Locate the cell with the specified text and output its (x, y) center coordinate. 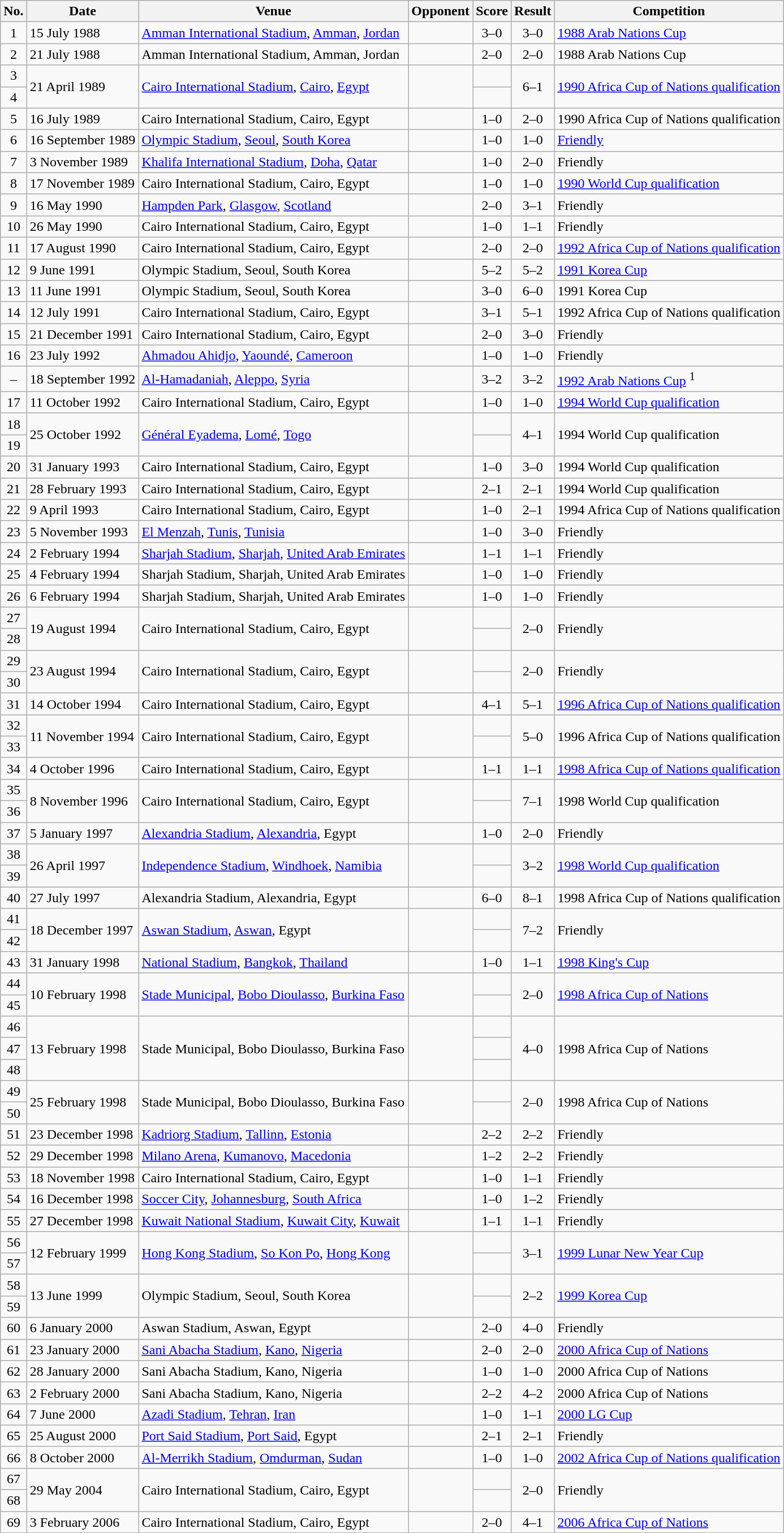
55 (14, 1221)
23 July 1992 (83, 356)
26 May 1990 (83, 226)
Khalifa International Stadium, Doha, Qatar (274, 162)
31 January 1998 (83, 962)
16 (14, 356)
18 November 1998 (83, 1178)
6 (14, 140)
8–1 (533, 898)
44 (14, 984)
12 (14, 270)
45 (14, 1005)
19 August 1994 (83, 628)
Milano Arena, Kumanovo, Macedonia (274, 1156)
5–0 (533, 736)
Independence Stadium, Windhoek, Namibia (274, 865)
Azadi Stadium, Tehran, Iran (274, 1414)
22 (14, 510)
21 April 1989 (83, 87)
17 November 1989 (83, 183)
65 (14, 1436)
25 August 2000 (83, 1436)
2 (14, 54)
Competition (669, 11)
51 (14, 1134)
1994 Africa Cup of Nations qualification (669, 510)
1990 World Cup qualification (669, 183)
28 February 1993 (83, 489)
36 (14, 812)
16 December 1998 (83, 1199)
21 (14, 489)
16 July 1989 (83, 119)
6 January 2000 (83, 1328)
61 (14, 1350)
20 (14, 467)
National Stadium, Bangkok, Thailand (274, 962)
2 February 1994 (83, 553)
29 December 1998 (83, 1156)
15 (14, 334)
18 (14, 424)
9 (14, 205)
Soccer City, Johannesburg, South Africa (274, 1199)
10 February 1998 (83, 994)
49 (14, 1091)
1999 Korea Cup (669, 1296)
Kuwait National Stadium, Kuwait City, Kuwait (274, 1221)
4 (14, 97)
4–2 (533, 1393)
2000 LG Cup (669, 1414)
Ahmadou Ahidjo, Yaoundé, Cameroon (274, 356)
41 (14, 919)
5 January 1997 (83, 833)
35 (14, 790)
23 August 1994 (83, 671)
68 (14, 1501)
27 July 1997 (83, 898)
16 May 1990 (83, 205)
60 (14, 1328)
Hong Kong Stadium, So Kon Po, Hong Kong (274, 1253)
Al-Hamadaniah, Aleppo, Syria (274, 379)
8 (14, 183)
16 September 1989 (83, 140)
29 (14, 661)
8 October 2000 (83, 1457)
56 (14, 1242)
11 November 1994 (83, 736)
9 June 1991 (83, 270)
32 (14, 725)
13 June 1999 (83, 1296)
42 (14, 941)
11 (14, 248)
25 February 1998 (83, 1102)
25 October 1992 (83, 434)
34 (14, 768)
57 (14, 1264)
– (14, 379)
13 (14, 291)
1 (14, 33)
4 October 1996 (83, 768)
19 (14, 445)
Port Said Stadium, Port Said, Egypt (274, 1436)
53 (14, 1178)
43 (14, 962)
23 (14, 532)
3 November 1989 (83, 162)
5 November 1993 (83, 532)
40 (14, 898)
25 (14, 575)
27 (14, 618)
63 (14, 1393)
Date (83, 11)
69 (14, 1522)
17 (14, 402)
6–1 (533, 87)
2 February 2000 (83, 1393)
59 (14, 1307)
9 April 1993 (83, 510)
12 February 1999 (83, 1253)
33 (14, 747)
2006 Africa Cup of Nations (669, 1522)
7–1 (533, 800)
Score (492, 11)
50 (14, 1113)
62 (14, 1371)
46 (14, 1027)
11 October 1992 (83, 402)
64 (14, 1414)
3 February 2006 (83, 1522)
13 February 1998 (83, 1048)
47 (14, 1048)
6 February 1994 (83, 596)
3 (14, 76)
10 (14, 226)
Général Eyadema, Lomé, Togo (274, 434)
37 (14, 833)
52 (14, 1156)
Hampden Park, Glasgow, Scotland (274, 205)
1998 King's Cup (669, 962)
39 (14, 876)
4 February 1994 (83, 575)
67 (14, 1479)
21 December 1991 (83, 334)
Al-Merrikh Stadium, Omdurman, Sudan (274, 1457)
No. (14, 11)
7 (14, 162)
Result (533, 11)
2002 Africa Cup of Nations qualification (669, 1457)
1992 Arab Nations Cup 1 (669, 379)
1999 Lunar New Year Cup (669, 1253)
23 January 2000 (83, 1350)
7 June 2000 (83, 1414)
31 January 1993 (83, 467)
30 (14, 682)
29 May 2004 (83, 1489)
7–2 (533, 930)
28 (14, 639)
Kadriorg Stadium, Tallinn, Estonia (274, 1134)
14 (14, 313)
Opponent (441, 11)
24 (14, 553)
54 (14, 1199)
26 (14, 596)
58 (14, 1285)
5 (14, 119)
23 December 1998 (83, 1134)
28 January 2000 (83, 1371)
Venue (274, 11)
El Menzah, Tunis, Tunisia (274, 532)
12 July 1991 (83, 313)
11 June 1991 (83, 291)
48 (14, 1070)
14 October 1994 (83, 704)
26 April 1997 (83, 865)
15 July 1988 (83, 33)
18 December 1997 (83, 930)
27 December 1998 (83, 1221)
18 September 1992 (83, 379)
38 (14, 855)
66 (14, 1457)
21 July 1988 (83, 54)
17 August 1990 (83, 248)
31 (14, 704)
8 November 1996 (83, 800)
